Search for the cell housing the specified text and yield its [x, y] center coordinate. 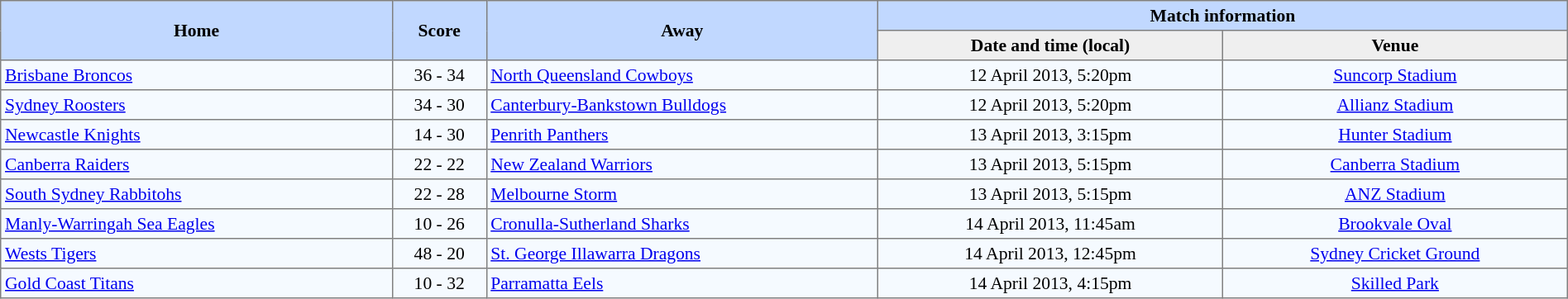
South Sydney Rabbitohs [197, 194]
22 - 22 [439, 164]
34 - 30 [439, 105]
14 April 2013, 4:15pm [1050, 283]
ANZ Stadium [1394, 194]
Suncorp Stadium [1394, 75]
Canberra Stadium [1394, 164]
Melbourne Storm [682, 194]
Hunter Stadium [1394, 135]
Gold Coast Titans [197, 283]
Score [439, 31]
Skilled Park [1394, 283]
10 - 26 [439, 224]
22 - 28 [439, 194]
Allianz Stadium [1394, 105]
Sydney Cricket Ground [1394, 254]
Manly-Warringah Sea Eagles [197, 224]
48 - 20 [439, 254]
Canberra Raiders [197, 164]
St. George Illawarra Dragons [682, 254]
Match information [1223, 16]
Penrith Panthers [682, 135]
36 - 34 [439, 75]
13 April 2013, 3:15pm [1050, 135]
Sydney Roosters [197, 105]
Wests Tigers [197, 254]
Home [197, 31]
Cronulla-Sutherland Sharks [682, 224]
Newcastle Knights [197, 135]
Canterbury-Bankstown Bulldogs [682, 105]
14 - 30 [439, 135]
14 April 2013, 11:45am [1050, 224]
Venue [1394, 45]
New Zealand Warriors [682, 164]
Parramatta Eels [682, 283]
10 - 32 [439, 283]
Date and time (local) [1050, 45]
14 April 2013, 12:45pm [1050, 254]
Brookvale Oval [1394, 224]
North Queensland Cowboys [682, 75]
Away [682, 31]
Brisbane Broncos [197, 75]
